Pinpoint the cell where the given text exists, returning its (X, Y) midpoint coordinate. 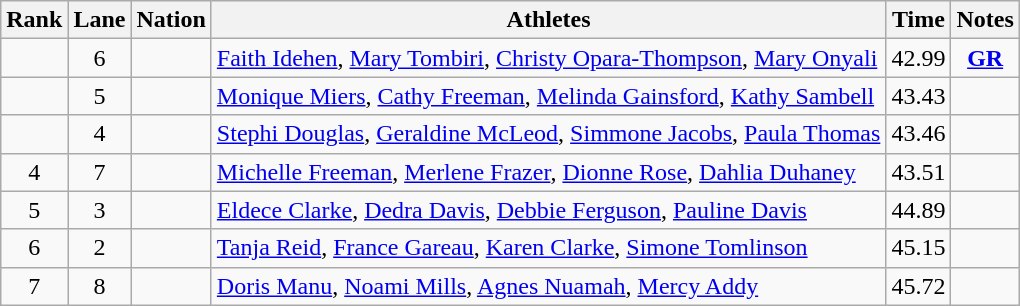
Lane (100, 20)
Michelle Freeman, Merlene Frazer, Dionne Rose, Dahlia Duhaney (548, 172)
Nation (171, 20)
42.99 (918, 58)
Eldece Clarke, Dedra Davis, Debbie Ferguson, Pauline Davis (548, 210)
2 (100, 248)
Athletes (548, 20)
8 (100, 286)
Notes (985, 20)
Doris Manu, Noami Mills, Agnes Nuamah, Mercy Addy (548, 286)
Time (918, 20)
43.43 (918, 96)
45.15 (918, 248)
45.72 (918, 286)
Tanja Reid, France Gareau, Karen Clarke, Simone Tomlinson (548, 248)
GR (985, 58)
Stephi Douglas, Geraldine McLeod, Simmone Jacobs, Paula Thomas (548, 134)
Rank (34, 20)
3 (100, 210)
Monique Miers, Cathy Freeman, Melinda Gainsford, Kathy Sambell (548, 96)
Faith Idehen, Mary Tombiri, Christy Opara-Thompson, Mary Onyali (548, 58)
44.89 (918, 210)
43.51 (918, 172)
43.46 (918, 134)
